Determine the (X, Y) coordinate at the center of the cell enclosing the given text.  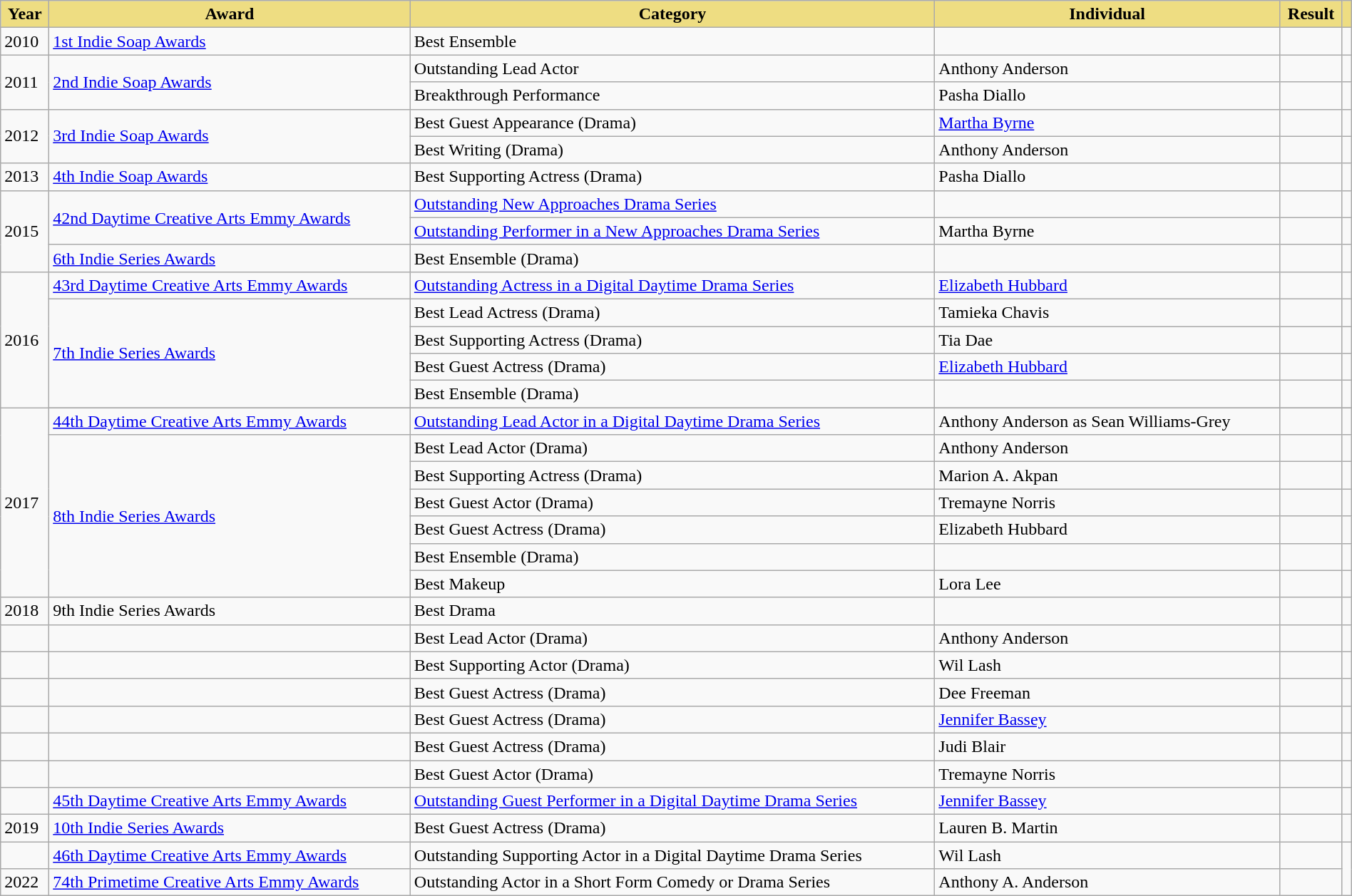
Dee Freeman (1107, 692)
74th Primetime Creative Arts Emmy Awards (230, 882)
10th Indie Series Awards (230, 828)
2018 (25, 611)
2011 (25, 82)
44th Daytime Creative Arts Emmy Awards (230, 421)
Outstanding New Approaches Drama Series (672, 204)
Best Drama (672, 611)
Outstanding Performer in a New Approaches Drama Series (672, 231)
Judi Blair (1107, 746)
Best Supporting Actor (Drama) (672, 665)
Category (672, 14)
Outstanding Actor in a Short Form Comedy or Drama Series (672, 882)
Result (1311, 14)
2016 (25, 339)
2013 (25, 177)
Lora Lee (1107, 584)
Award (230, 14)
Anthony Anderson as Sean Williams-Grey (1107, 421)
Outstanding Actress in a Digital Daytime Drama Series (672, 285)
Tia Dae (1107, 340)
4th Indie Soap Awards (230, 177)
9th Indie Series Awards (230, 611)
Lauren B. Martin (1107, 828)
Tamieka Chavis (1107, 312)
2015 (25, 231)
Best Writing (Drama) (672, 150)
2019 (25, 828)
3rd Indie Soap Awards (230, 136)
Best Guest Appearance (Drama) (672, 123)
2017 (25, 503)
46th Daytime Creative Arts Emmy Awards (230, 855)
Marion A. Akpan (1107, 475)
2022 (25, 882)
7th Indie Series Awards (230, 353)
Breakthrough Performance (672, 96)
Best Makeup (672, 584)
45th Daytime Creative Arts Emmy Awards (230, 801)
2nd Indie Soap Awards (230, 82)
Best Ensemble (672, 41)
Outstanding Lead Actor in a Digital Daytime Drama Series (672, 421)
2012 (25, 136)
42nd Daytime Creative Arts Emmy Awards (230, 217)
Outstanding Supporting Actor in a Digital Daytime Drama Series (672, 855)
Best Lead Actress (Drama) (672, 312)
1st Indie Soap Awards (230, 41)
Outstanding Guest Performer in a Digital Daytime Drama Series (672, 801)
Outstanding Lead Actor (672, 68)
Individual (1107, 14)
8th Indie Series Awards (230, 516)
Anthony A. Anderson (1107, 882)
43rd Daytime Creative Arts Emmy Awards (230, 285)
Year (25, 14)
6th Indie Series Awards (230, 258)
2010 (25, 41)
